Identify which cell holds the provided text, then report its [X, Y] central coordinate. 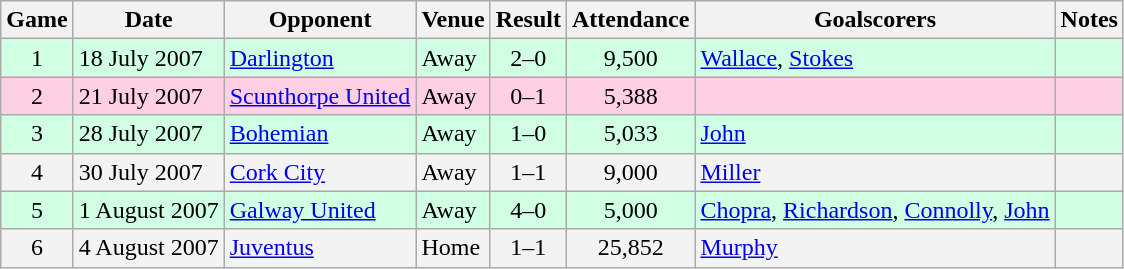
Murphy [875, 248]
5 [37, 210]
21 July 2007 [148, 96]
Scunthorpe United [320, 96]
9,000 [631, 172]
5,000 [631, 210]
28 July 2007 [148, 134]
2–0 [528, 58]
4 August 2007 [148, 248]
Juventus [320, 248]
18 July 2007 [148, 58]
30 July 2007 [148, 172]
Date [148, 20]
6 [37, 248]
5,033 [631, 134]
5,388 [631, 96]
4–0 [528, 210]
Attendance [631, 20]
Galway United [320, 210]
Miller [875, 172]
1 August 2007 [148, 210]
9,500 [631, 58]
Goalscorers [875, 20]
Notes [1089, 20]
2 [37, 96]
Game [37, 20]
John [875, 134]
4 [37, 172]
25,852 [631, 248]
1–0 [528, 134]
Bohemian [320, 134]
Chopra, Richardson, Connolly, John [875, 210]
Venue [453, 20]
Opponent [320, 20]
0–1 [528, 96]
1 [37, 58]
Darlington [320, 58]
Cork City [320, 172]
Wallace, Stokes [875, 58]
Home [453, 248]
Result [528, 20]
3 [37, 134]
